Provide the (x, y) coordinate of the cell's center where the given text is located.  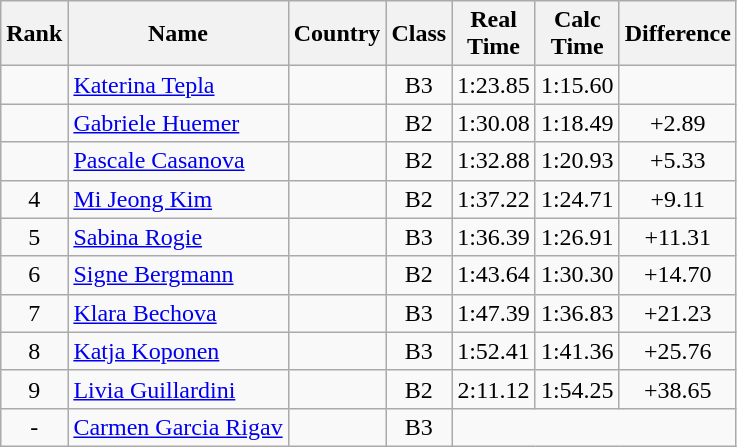
Klara Bechova (178, 313)
Name (178, 34)
2:11.12 (494, 389)
+11.31 (678, 237)
Livia Guillardini (178, 389)
Rank (34, 34)
4 (34, 199)
1:24.71 (577, 199)
1:30.08 (494, 123)
1:37.22 (494, 199)
Difference (678, 34)
+14.70 (678, 275)
+25.76 (678, 351)
Mi Jeong Kim (178, 199)
+9.11 (678, 199)
1:20.93 (577, 161)
7 (34, 313)
1:36.83 (577, 313)
- (34, 427)
1:23.85 (494, 85)
1:18.49 (577, 123)
8 (34, 351)
Country (337, 34)
RealTime (494, 34)
1:47.39 (494, 313)
1:36.39 (494, 237)
Gabriele Huemer (178, 123)
1:26.91 (577, 237)
Pascale Casanova (178, 161)
Katja Koponen (178, 351)
1:32.88 (494, 161)
1:41.36 (577, 351)
+21.23 (678, 313)
CalcTime (577, 34)
Katerina Tepla (178, 85)
1:54.25 (577, 389)
1:43.64 (494, 275)
9 (34, 389)
+38.65 (678, 389)
1:15.60 (577, 85)
6 (34, 275)
1:52.41 (494, 351)
5 (34, 237)
Carmen Garcia Rigav (178, 427)
1:30.30 (577, 275)
Sabina Rogie (178, 237)
+2.89 (678, 123)
+5.33 (678, 161)
Signe Bergmann (178, 275)
Class (419, 34)
